Provide the [X, Y] coordinate of the cell's center where the given text is located.  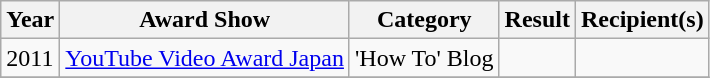
Category [424, 20]
Year [30, 20]
2011 [30, 58]
Recipient(s) [642, 20]
Result [537, 20]
'How To' Blog [424, 58]
YouTube Video Award Japan [205, 58]
Award Show [205, 20]
